Extract the (X, Y) coordinate from the center of the cell holding the provided text.  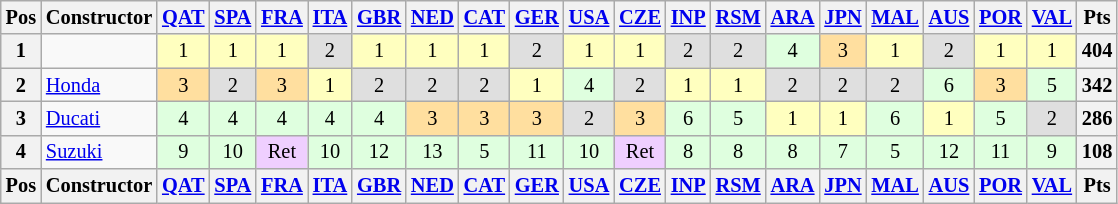
Suzuki (99, 152)
13 (432, 152)
404 (1097, 51)
Ducati (99, 118)
286 (1097, 118)
342 (1097, 85)
108 (1097, 152)
Honda (99, 85)
7 (842, 152)
